Search for the cell housing the specified text and yield its (X, Y) center coordinate. 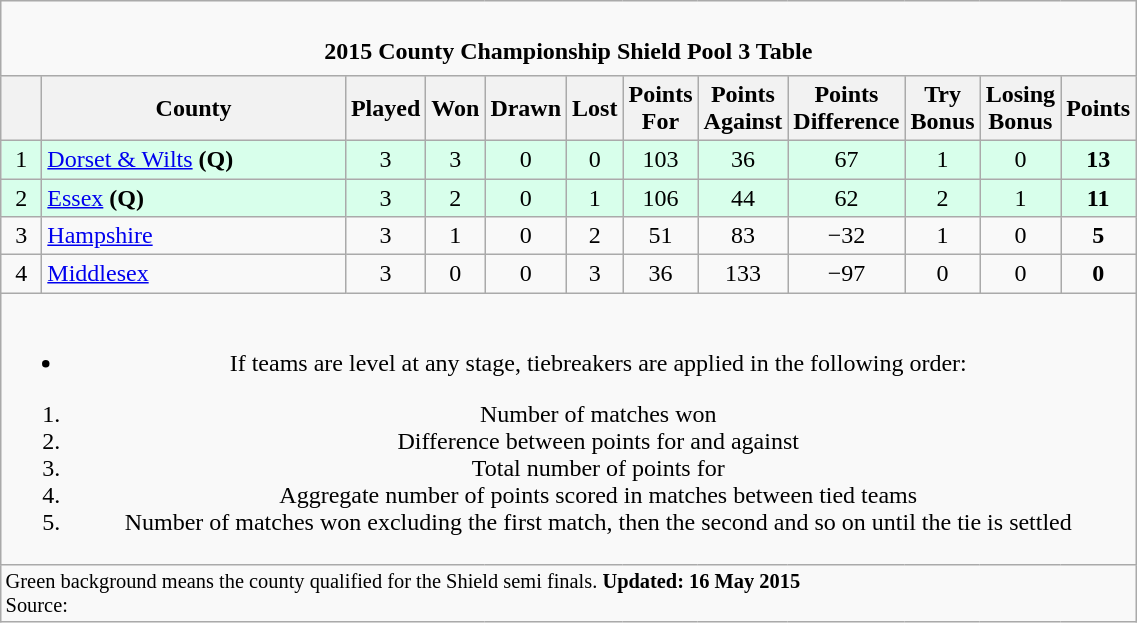
133 (743, 274)
Points (1098, 108)
44 (743, 197)
Points Against (743, 108)
Drawn (526, 108)
11 (1098, 197)
62 (846, 197)
−97 (846, 274)
4 (22, 274)
−32 (846, 236)
67 (846, 159)
51 (660, 236)
Points Difference (846, 108)
Points For (660, 108)
103 (660, 159)
13 (1098, 159)
Won (456, 108)
Dorset & Wilts (Q) (194, 159)
County (194, 108)
Middlesex (194, 274)
106 (660, 197)
Try Bonus (942, 108)
Played (385, 108)
5 (1098, 236)
Losing Bonus (1020, 108)
83 (743, 236)
Hampshire (194, 236)
Green background means the county qualified for the Shield semi finals. Updated: 16 May 2015Source: (568, 594)
Lost (595, 108)
Essex (Q) (194, 197)
